Detect which cell encompasses the target text, then output its (X, Y) center coordinate. 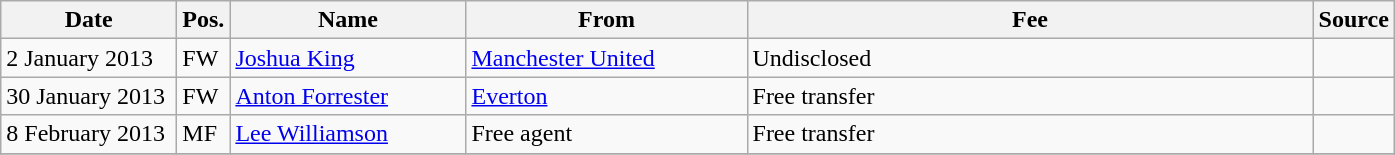
30 January 2013 (89, 96)
Pos. (204, 20)
MF (204, 134)
Free agent (606, 134)
From (606, 20)
Manchester United (606, 58)
2 January 2013 (89, 58)
Name (348, 20)
Date (89, 20)
Undisclosed (1030, 58)
Everton (606, 96)
8 February 2013 (89, 134)
Joshua King (348, 58)
Fee (1030, 20)
Anton Forrester (348, 96)
Source (1354, 20)
Lee Williamson (348, 134)
